Locate the cell with the specified text and output its (x, y) center coordinate. 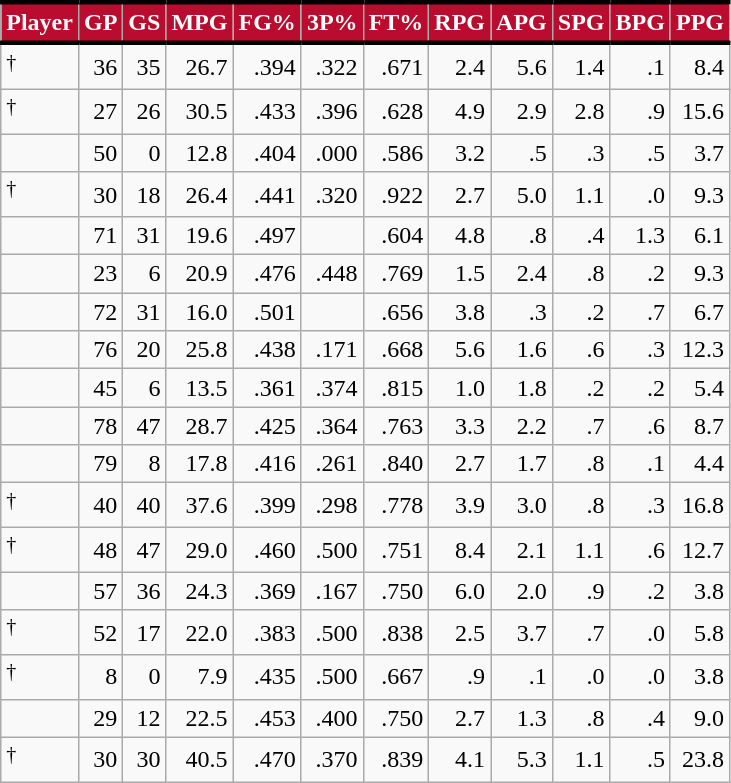
.815 (396, 388)
.628 (396, 112)
.404 (267, 153)
52 (100, 632)
.261 (332, 464)
.425 (267, 426)
3.3 (460, 426)
5.3 (522, 760)
.656 (396, 312)
SPG (581, 22)
4.8 (460, 236)
.394 (267, 66)
25.8 (200, 350)
.460 (267, 550)
6.7 (700, 312)
29.0 (200, 550)
5.0 (522, 194)
GS (144, 22)
.399 (267, 506)
24.3 (200, 591)
.435 (267, 678)
6.0 (460, 591)
12 (144, 718)
.448 (332, 274)
.763 (396, 426)
17.8 (200, 464)
.470 (267, 760)
1.5 (460, 274)
23.8 (700, 760)
17 (144, 632)
50 (100, 153)
6.1 (700, 236)
72 (100, 312)
.838 (396, 632)
1.6 (522, 350)
15.6 (700, 112)
Player (40, 22)
7.9 (200, 678)
22.5 (200, 718)
.298 (332, 506)
.369 (267, 591)
.167 (332, 591)
3.2 (460, 153)
1.0 (460, 388)
27 (100, 112)
BPG (640, 22)
.667 (396, 678)
.416 (267, 464)
.364 (332, 426)
16.0 (200, 312)
1.7 (522, 464)
.922 (396, 194)
12.7 (700, 550)
GP (100, 22)
35 (144, 66)
26.4 (200, 194)
23 (100, 274)
PPG (700, 22)
79 (100, 464)
2.8 (581, 112)
16.8 (700, 506)
.374 (332, 388)
3.9 (460, 506)
12.3 (700, 350)
.000 (332, 153)
.400 (332, 718)
4.9 (460, 112)
37.6 (200, 506)
4.1 (460, 760)
MPG (200, 22)
3.0 (522, 506)
2.5 (460, 632)
29 (100, 718)
.476 (267, 274)
2.2 (522, 426)
.438 (267, 350)
.668 (396, 350)
.396 (332, 112)
.453 (267, 718)
.501 (267, 312)
28.7 (200, 426)
.361 (267, 388)
.497 (267, 236)
FT% (396, 22)
22.0 (200, 632)
57 (100, 591)
78 (100, 426)
2.9 (522, 112)
.586 (396, 153)
.433 (267, 112)
.778 (396, 506)
20.9 (200, 274)
.370 (332, 760)
FG% (267, 22)
5.8 (700, 632)
48 (100, 550)
71 (100, 236)
1.8 (522, 388)
45 (100, 388)
.671 (396, 66)
.322 (332, 66)
.839 (396, 760)
26.7 (200, 66)
.441 (267, 194)
.769 (396, 274)
.840 (396, 464)
18 (144, 194)
APG (522, 22)
30.5 (200, 112)
2.1 (522, 550)
26 (144, 112)
3P% (332, 22)
.171 (332, 350)
4.4 (700, 464)
5.4 (700, 388)
8.7 (700, 426)
.383 (267, 632)
RPG (460, 22)
13.5 (200, 388)
40.5 (200, 760)
.751 (396, 550)
19.6 (200, 236)
.604 (396, 236)
2.0 (522, 591)
20 (144, 350)
1.4 (581, 66)
9.0 (700, 718)
76 (100, 350)
12.8 (200, 153)
.320 (332, 194)
